Find where the given text appears and provide that cell's center as [x, y] coordinate. 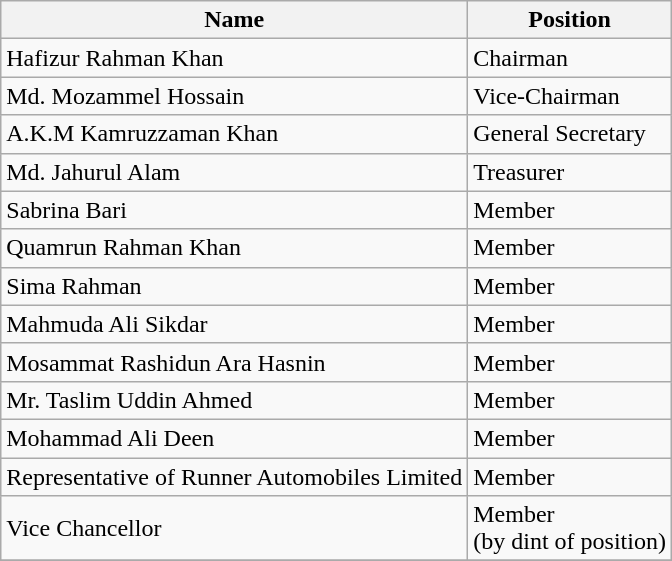
Position [570, 20]
Member(by dint of position) [570, 528]
Mosammat Rashidun Ara Hasnin [234, 362]
Chairman [570, 58]
Sima Rahman [234, 286]
General Secretary [570, 134]
Md. Mozammel Hossain [234, 96]
Quamrun Rahman Khan [234, 248]
Treasurer [570, 172]
Vice Chancellor [234, 528]
Vice-Chairman [570, 96]
Mahmuda Ali Sikdar [234, 324]
Sabrina Bari [234, 210]
Md. Jahurul Alam [234, 172]
Name [234, 20]
A.K.M Kamruzzaman Khan [234, 134]
Mohammad Ali Deen [234, 438]
Representative of Runner Automobiles Limited [234, 477]
Hafizur Rahman Khan [234, 58]
Mr. Taslim Uddin Ahmed [234, 400]
